Return the (X, Y) coordinate for the center point of the cell that contains the specified text.  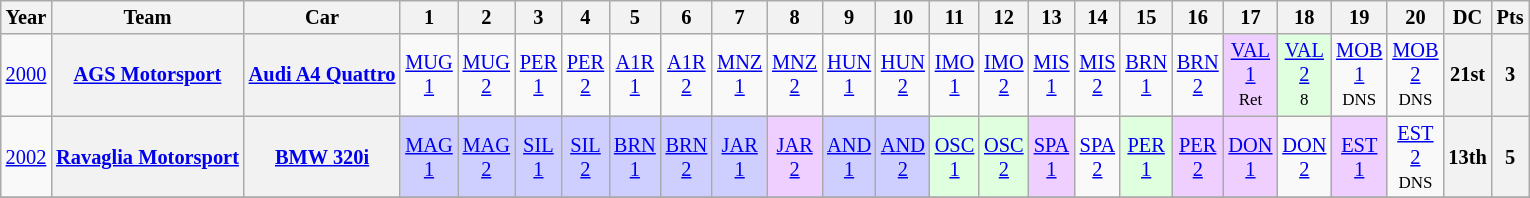
11 (954, 17)
SPA2 (1097, 157)
7 (740, 17)
MAG1 (428, 157)
Pts (1510, 17)
SIL2 (586, 157)
MUG2 (486, 75)
14 (1097, 17)
18 (1304, 17)
HUN1 (849, 75)
AND2 (903, 157)
19 (1359, 17)
4 (586, 17)
Audi A4 Quattro (322, 75)
1 (428, 17)
10 (903, 17)
DON1 (1251, 157)
EST1 (1359, 157)
MNZ2 (794, 75)
2002 (26, 157)
MOB1DNS (1359, 75)
HUN2 (903, 75)
MAG2 (486, 157)
SIL1 (538, 157)
MNZ1 (740, 75)
MIS2 (1097, 75)
AND1 (849, 157)
DON2 (1304, 157)
EST2DNS (1415, 157)
A1R1 (635, 75)
15 (1146, 17)
Ravaglia Motorsport (148, 157)
IMO2 (1004, 75)
6 (687, 17)
DC (1467, 17)
2 (486, 17)
OSC1 (954, 157)
21st (1467, 75)
JAR1 (740, 157)
20 (1415, 17)
9 (849, 17)
MUG1 (428, 75)
IMO1 (954, 75)
MIS1 (1051, 75)
Car (322, 17)
SPA1 (1051, 157)
A1R2 (687, 75)
AGS Motorsport (148, 75)
JAR2 (794, 157)
13th (1467, 157)
8 (794, 17)
VAL1Ret (1251, 75)
BMW 320i (322, 157)
VAL28 (1304, 75)
13 (1051, 17)
17 (1251, 17)
MOB2DNS (1415, 75)
Year (26, 17)
OSC2 (1004, 157)
2000 (26, 75)
12 (1004, 17)
Team (148, 17)
16 (1198, 17)
